Detect which cell encompasses the target text, then output its [x, y] center coordinate. 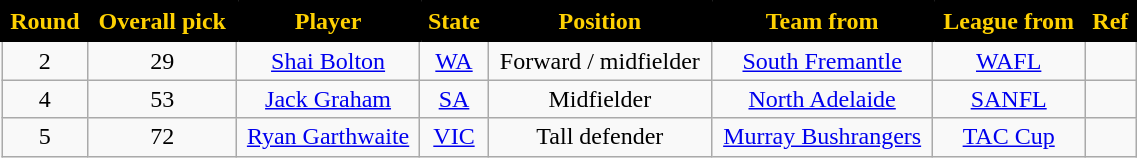
Shai Bolton [328, 60]
Jack Graham [328, 99]
SANFL [1009, 99]
Ref [1110, 22]
South Fremantle [822, 60]
League from [1009, 22]
North Adelaide [822, 99]
Team from [822, 22]
Round [46, 22]
4 [46, 99]
WA [454, 60]
WAFL [1009, 60]
TAC Cup [1009, 137]
Position [600, 22]
53 [162, 99]
State [454, 22]
Tall defender [600, 137]
5 [46, 137]
2 [46, 60]
SA [454, 99]
Overall pick [162, 22]
VIC [454, 137]
72 [162, 137]
Ryan Garthwaite [328, 137]
Midfielder [600, 99]
29 [162, 60]
Murray Bushrangers [822, 137]
Player [328, 22]
Forward / midfielder [600, 60]
